Find where the given text appears and provide that cell's center as [x, y] coordinate. 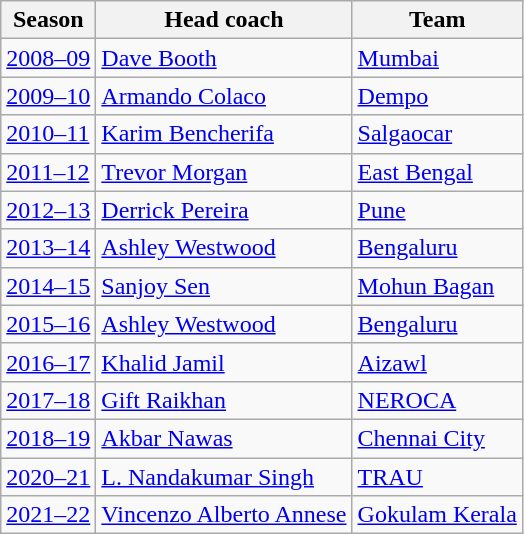
2009–10 [48, 96]
2010–11 [48, 134]
Dempo [437, 96]
Season [48, 20]
NEROCA [437, 400]
Gokulam Kerala [437, 515]
Khalid Jamil [224, 362]
2013–14 [48, 248]
Dave Booth [224, 58]
2012–13 [48, 210]
East Bengal [437, 172]
2014–15 [48, 286]
Karim Bencherifa [224, 134]
TRAU [437, 477]
Team [437, 20]
L. Nandakumar Singh [224, 477]
Mohun Bagan [437, 286]
2018–19 [48, 438]
Armando Colaco [224, 96]
Derrick Pereira [224, 210]
Trevor Morgan [224, 172]
Mumbai [437, 58]
Gift Raikhan [224, 400]
Vincenzo Alberto Annese [224, 515]
2015–16 [48, 324]
Head coach [224, 20]
2020–21 [48, 477]
Aizawl [437, 362]
2008–09 [48, 58]
Pune [437, 210]
Sanjoy Sen [224, 286]
Chennai City [437, 438]
2017–18 [48, 400]
2011–12 [48, 172]
2016–17 [48, 362]
2021–22 [48, 515]
Salgaocar [437, 134]
Akbar Nawas [224, 438]
